Detect which cell encompasses the target text, then output its (x, y) center coordinate. 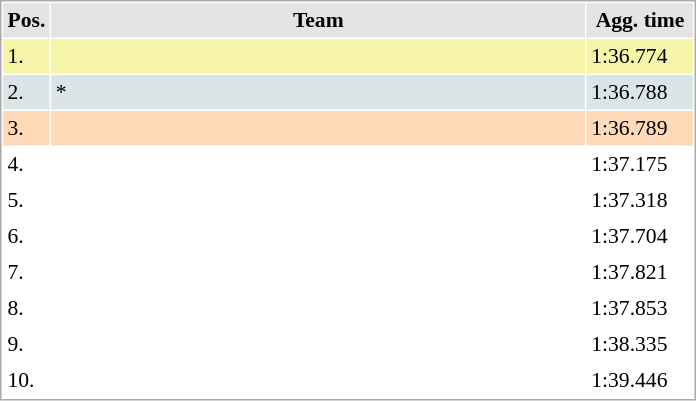
1:37.704 (640, 236)
2. (26, 92)
3. (26, 128)
1:36.789 (640, 128)
5. (26, 200)
1. (26, 56)
* (318, 92)
1:37.318 (640, 200)
4. (26, 164)
Team (318, 20)
1:38.335 (640, 344)
10. (26, 380)
7. (26, 272)
1:37.821 (640, 272)
Agg. time (640, 20)
9. (26, 344)
8. (26, 308)
Pos. (26, 20)
1:36.788 (640, 92)
1:36.774 (640, 56)
6. (26, 236)
1:39.446 (640, 380)
1:37.175 (640, 164)
1:37.853 (640, 308)
